Scan for the cell matching the given text and deliver its (x, y) coordinate at center. 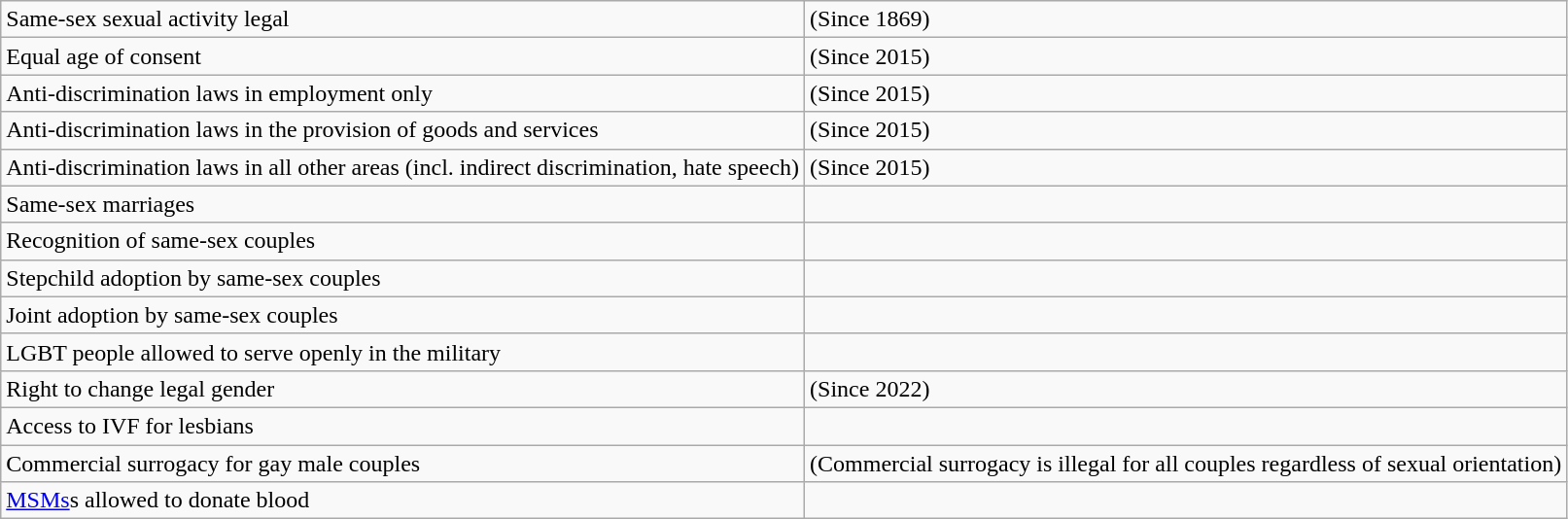
Access to IVF for lesbians (402, 426)
Anti-discrimination laws in employment only (402, 93)
Stepchild adoption by same-sex couples (402, 278)
Same-sex sexual activity legal (402, 19)
Equal age of consent (402, 56)
(Commercial surrogacy is illegal for all couples regardless of sexual orientation) (1186, 464)
Anti-discrimination laws in all other areas (incl. indirect discrimination, hate speech) (402, 167)
(Since 2022) (1186, 389)
(Since 1869) (1186, 19)
Recognition of same-sex couples (402, 241)
Joint adoption by same-sex couples (402, 315)
LGBT people allowed to serve openly in the military (402, 352)
Right to change legal gender (402, 389)
Anti-discrimination laws in the provision of goods and services (402, 130)
Same-sex marriages (402, 204)
MSMss allowed to donate blood (402, 501)
Commercial surrogacy for gay male couples (402, 464)
